Return the [x, y] coordinate for the center point of the cell that contains the specified text.  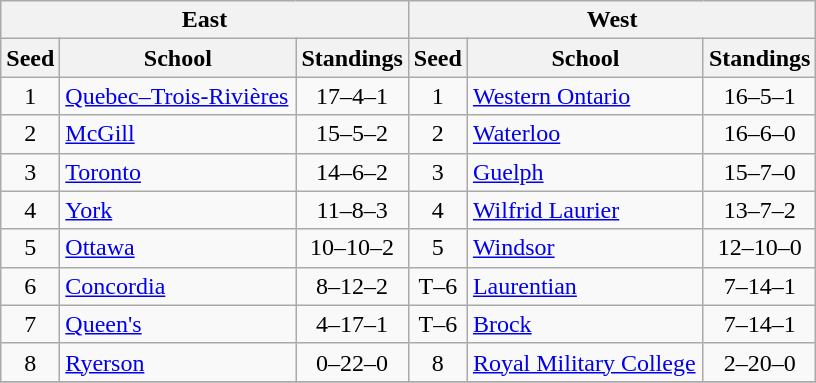
McGill [178, 134]
Ottawa [178, 248]
16–6–0 [759, 134]
13–7–2 [759, 210]
4–17–1 [352, 324]
14–6–2 [352, 172]
York [178, 210]
Windsor [585, 248]
2–20–0 [759, 362]
Waterloo [585, 134]
10–10–2 [352, 248]
15–5–2 [352, 134]
16–5–1 [759, 96]
East [205, 20]
6 [30, 286]
Western Ontario [585, 96]
11–8–3 [352, 210]
Royal Military College [585, 362]
15–7–0 [759, 172]
Toronto [178, 172]
Laurentian [585, 286]
Quebec–Trois-Rivières [178, 96]
Guelph [585, 172]
17–4–1 [352, 96]
12–10–0 [759, 248]
8–12–2 [352, 286]
7 [30, 324]
West [612, 20]
Queen's [178, 324]
Concordia [178, 286]
0–22–0 [352, 362]
Wilfrid Laurier [585, 210]
Brock [585, 324]
Ryerson [178, 362]
